Extract the [x, y] coordinate from the center of the cell holding the provided text.  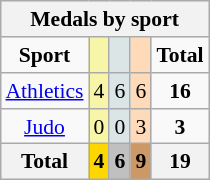
Medals by sport [104, 19]
Athletics [44, 91]
9 [140, 162]
19 [180, 162]
16 [180, 91]
Judo [44, 126]
Sport [44, 55]
